For the text-containing cell, return its midpoint in (x, y) coordinate format. 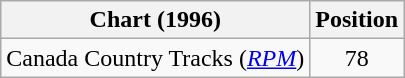
Canada Country Tracks (RPM) (156, 58)
Chart (1996) (156, 20)
78 (357, 58)
Position (357, 20)
